Return the [X, Y] coordinate for the center point of the cell that contains the specified text.  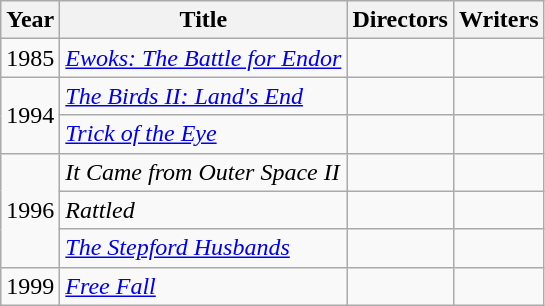
1985 [30, 58]
Directors [400, 20]
Writers [498, 20]
Trick of the Eye [204, 134]
The Stepford Husbands [204, 248]
Free Fall [204, 286]
Ewoks: The Battle for Endor [204, 58]
It Came from Outer Space II [204, 172]
1996 [30, 210]
Rattled [204, 210]
Year [30, 20]
1999 [30, 286]
The Birds II: Land's End [204, 96]
Title [204, 20]
1994 [30, 115]
